Return [X, Y] of the center of cell containing provided text 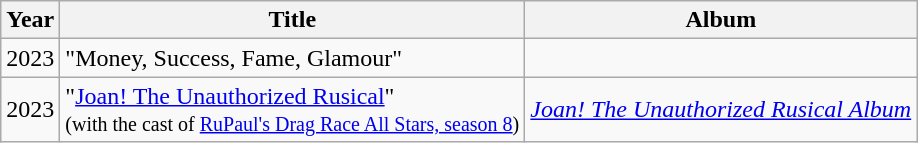
Album [721, 20]
Year [30, 20]
Joan! The Unauthorized Rusical Album [721, 110]
Title [292, 20]
"Money, Success, Fame, Glamour" [292, 58]
"Joan! The Unauthorized Rusical"(with the cast of RuPaul's Drag Race All Stars, season 8) [292, 110]
